Extract the [X, Y] coordinate from the center of the cell holding the provided text.  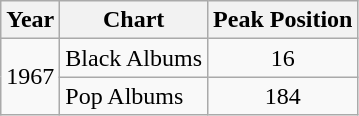
16 [283, 58]
Year [30, 20]
Chart [134, 20]
1967 [30, 77]
Peak Position [283, 20]
Pop Albums [134, 96]
184 [283, 96]
Black Albums [134, 58]
